Extract the (x, y) coordinate from the center of the cell holding the provided text.  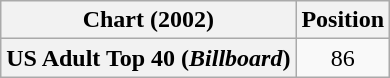
Position (343, 20)
86 (343, 58)
Chart (2002) (148, 20)
US Adult Top 40 (Billboard) (148, 58)
